Return [X, Y] of the center of cell containing provided text 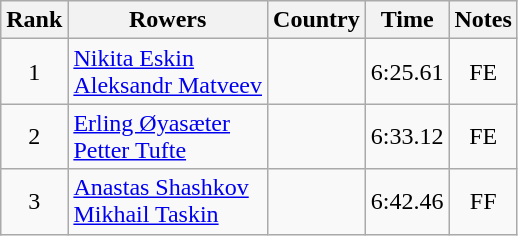
6:25.61 [407, 72]
6:33.12 [407, 136]
Rowers [168, 20]
Notes [483, 20]
Anastas ShashkovMikhail Taskin [168, 202]
2 [34, 136]
6:42.46 [407, 202]
3 [34, 202]
Time [407, 20]
Nikita EskinAleksandr Matveev [168, 72]
Country [317, 20]
Rank [34, 20]
Erling ØyasæterPetter Tufte [168, 136]
1 [34, 72]
FF [483, 202]
